Capture the cell that displays the provided text and extract its (X, Y) central coordinate. 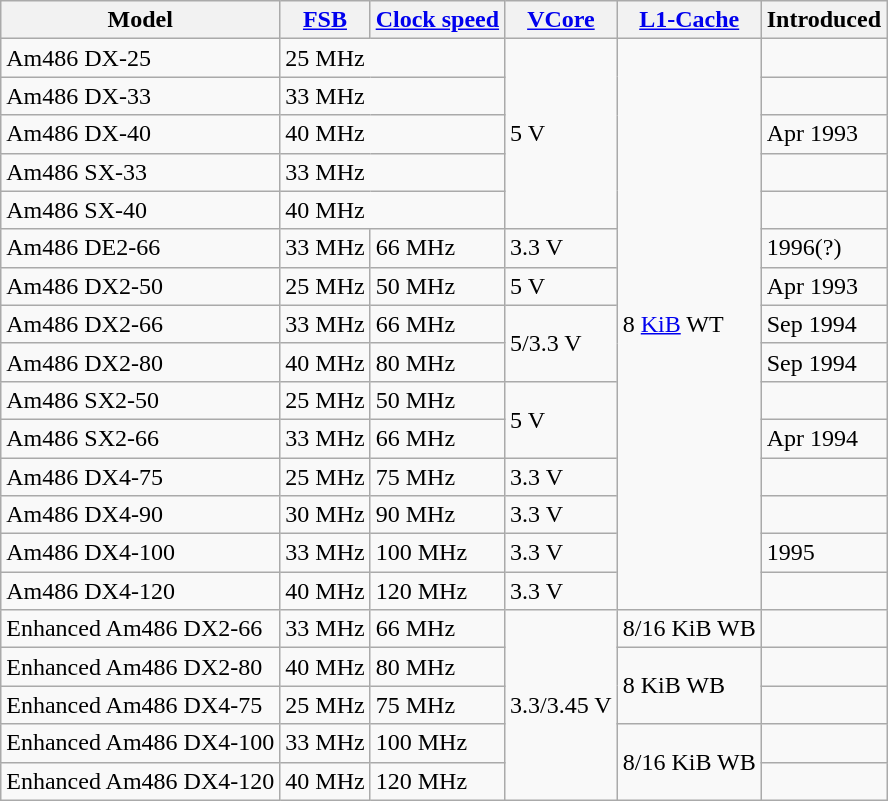
Am486 DX2-50 (140, 286)
Am486 DX4-100 (140, 553)
Enhanced Am486 DX4-100 (140, 743)
8 KiB WT (689, 324)
Apr 1994 (824, 438)
Enhanced Am486 DX2-66 (140, 629)
3.3/3.45 V (562, 705)
90 MHz (437, 515)
Am486 SX2-66 (140, 438)
8 KiB WB (689, 686)
Am486 DX4-75 (140, 477)
Model (140, 20)
Am486 SX-33 (140, 172)
Am486 DX2-80 (140, 362)
Am486 DX4-90 (140, 515)
Am486 SX2-50 (140, 400)
L1-Cache (689, 20)
5/3.3 V (562, 343)
Am486 DE2-66 (140, 248)
Introduced (824, 20)
Am486 DX4-120 (140, 591)
FSB (325, 20)
30 MHz (325, 515)
1995 (824, 553)
Am486 DX-33 (140, 96)
Am486 DX2-66 (140, 324)
Enhanced Am486 DX4-75 (140, 705)
Enhanced Am486 DX4-120 (140, 781)
Am486 DX-25 (140, 58)
Clock speed (437, 20)
Enhanced Am486 DX2-80 (140, 667)
Am486 DX-40 (140, 134)
1996(?) (824, 248)
VCore (562, 20)
Am486 SX-40 (140, 210)
